Provide the (X, Y) coordinate of the cell's center where the given text is located.  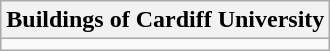
Buildings of Cardiff University (166, 20)
